Determine the (x, y) coordinate at the center of the cell enclosing the given text.  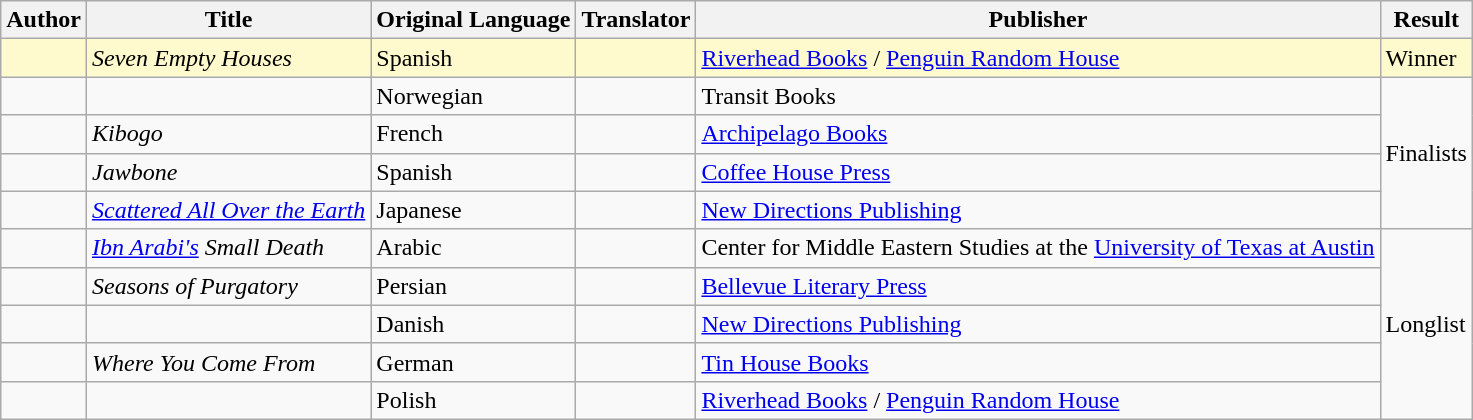
Jawbone (228, 172)
Persian (474, 286)
Tin House Books (1038, 362)
Seven Empty Houses (228, 58)
Winner (1426, 58)
Japanese (474, 210)
German (474, 362)
Polish (474, 400)
Coffee House Press (1038, 172)
Archipelago Books (1038, 134)
Publisher (1038, 20)
Danish (474, 324)
Longlist (1426, 324)
Arabic (474, 248)
Translator (636, 20)
Original Language (474, 20)
Transit Books (1038, 96)
Norwegian (474, 96)
Result (1426, 20)
Ibn Arabi's Small Death (228, 248)
French (474, 134)
Where You Come From (228, 362)
Finalists (1426, 153)
Center for Middle Eastern Studies at the University of Texas at Austin (1038, 248)
Bellevue Literary Press (1038, 286)
Author (44, 20)
Kibogo (228, 134)
Title (228, 20)
Seasons of Purgatory (228, 286)
Scattered All Over the Earth (228, 210)
